Return [x, y] of the center of cell containing provided text 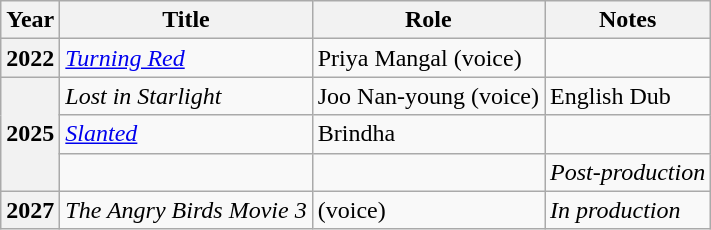
Joo Nan-young (voice) [428, 96]
2027 [30, 210]
Turning Red [186, 58]
Year [30, 20]
2022 [30, 58]
Priya Mangal (voice) [428, 58]
The Angry Birds Movie 3 [186, 210]
In production [628, 210]
Notes [628, 20]
Lost in Starlight [186, 96]
Role [428, 20]
Title [186, 20]
2025 [30, 134]
Slanted [186, 134]
(voice) [428, 210]
Brindha [428, 134]
Post-production [628, 172]
English Dub [628, 96]
